Provide the (X, Y) coordinate of the cell's center where the given text is located.  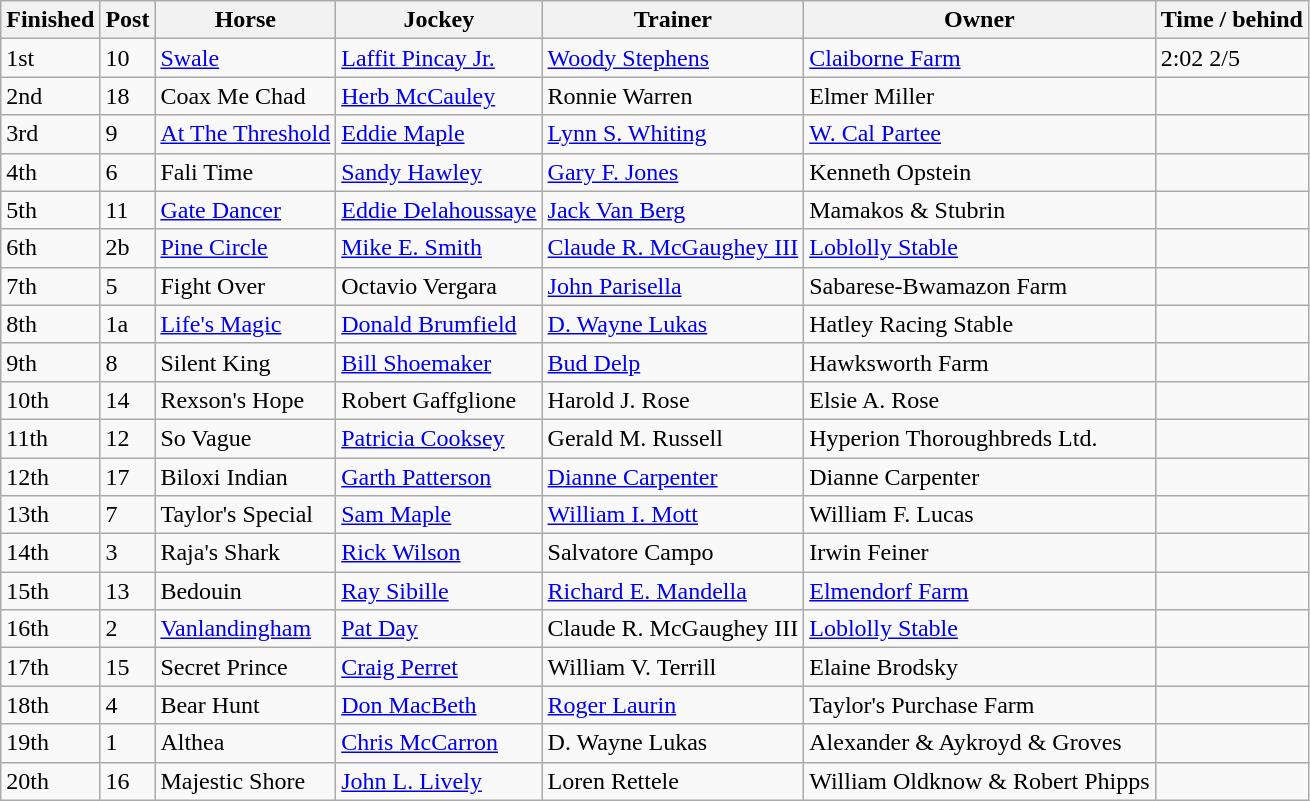
Owner (980, 20)
Vanlandingham (246, 629)
14th (50, 553)
Chris McCarron (439, 743)
Hatley Racing Stable (980, 324)
Gate Dancer (246, 210)
Ronnie Warren (673, 96)
17 (128, 477)
Elsie A. Rose (980, 400)
William V. Terrill (673, 667)
11th (50, 438)
Kenneth Opstein (980, 172)
Rick Wilson (439, 553)
William I. Mott (673, 515)
1st (50, 58)
2 (128, 629)
18th (50, 705)
Hyperion Thoroughbreds Ltd. (980, 438)
Taylor's Purchase Farm (980, 705)
8th (50, 324)
Fali Time (246, 172)
Irwin Feiner (980, 553)
Althea (246, 743)
10 (128, 58)
So Vague (246, 438)
Loren Rettele (673, 781)
11 (128, 210)
1 (128, 743)
Claiborne Farm (980, 58)
Raja's Shark (246, 553)
Taylor's Special (246, 515)
Secret Prince (246, 667)
16th (50, 629)
Salvatore Campo (673, 553)
Eddie Maple (439, 134)
2b (128, 248)
9 (128, 134)
20th (50, 781)
Herb McCauley (439, 96)
Jack Van Berg (673, 210)
Elmendorf Farm (980, 591)
Pat Day (439, 629)
Alexander & Aykroyd & Groves (980, 743)
13th (50, 515)
Robert Gaffglione (439, 400)
Sandy Hawley (439, 172)
Don MacBeth (439, 705)
Richard E. Mandella (673, 591)
Harold J. Rose (673, 400)
4th (50, 172)
Bedouin (246, 591)
14 (128, 400)
Pine Circle (246, 248)
Gerald M. Russell (673, 438)
Biloxi Indian (246, 477)
Bud Delp (673, 362)
At The Threshold (246, 134)
John L. Lively (439, 781)
Eddie Delahoussaye (439, 210)
6th (50, 248)
Craig Perret (439, 667)
Time / behind (1232, 20)
Fight Over (246, 286)
Post (128, 20)
10th (50, 400)
16 (128, 781)
Sabarese-Bwamazon Farm (980, 286)
17th (50, 667)
Ray Sibille (439, 591)
Gary F. Jones (673, 172)
Donald Brumfield (439, 324)
Lynn S. Whiting (673, 134)
Bear Hunt (246, 705)
8 (128, 362)
18 (128, 96)
Trainer (673, 20)
3 (128, 553)
Patricia Cooksey (439, 438)
Sam Maple (439, 515)
12th (50, 477)
7th (50, 286)
Coax Me Chad (246, 96)
Silent King (246, 362)
Woody Stephens (673, 58)
Elaine Brodsky (980, 667)
4 (128, 705)
W. Cal Partee (980, 134)
Octavio Vergara (439, 286)
7 (128, 515)
6 (128, 172)
Horse (246, 20)
5th (50, 210)
Roger Laurin (673, 705)
William Oldknow & Robert Phipps (980, 781)
9th (50, 362)
Garth Patterson (439, 477)
2nd (50, 96)
12 (128, 438)
Rexson's Hope (246, 400)
Bill Shoemaker (439, 362)
John Parisella (673, 286)
2:02 2/5 (1232, 58)
1a (128, 324)
5 (128, 286)
Elmer Miller (980, 96)
15 (128, 667)
19th (50, 743)
15th (50, 591)
Laffit Pincay Jr. (439, 58)
Mike E. Smith (439, 248)
13 (128, 591)
Hawksworth Farm (980, 362)
Finished (50, 20)
Swale (246, 58)
Majestic Shore (246, 781)
3rd (50, 134)
Jockey (439, 20)
William F. Lucas (980, 515)
Life's Magic (246, 324)
Mamakos & Stubrin (980, 210)
